Identify which cell holds the provided text, then report its (X, Y) central coordinate. 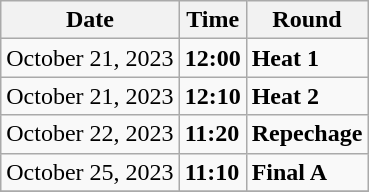
Round (307, 20)
Heat 1 (307, 58)
Time (212, 20)
12:00 (212, 58)
Repechage (307, 134)
Heat 2 (307, 96)
Final A (307, 172)
October 25, 2023 (90, 172)
October 22, 2023 (90, 134)
11:10 (212, 172)
11:20 (212, 134)
Date (90, 20)
12:10 (212, 96)
